Detect which cell encompasses the target text, then output its (X, Y) center coordinate. 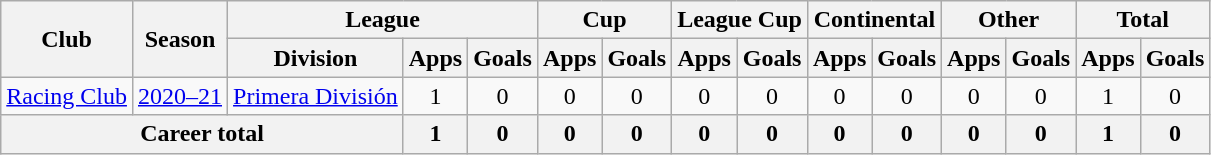
Cup (604, 20)
2020–21 (180, 96)
Division (316, 58)
Season (180, 39)
Primera División (316, 96)
Other (1009, 20)
Racing Club (67, 96)
League (383, 20)
Total (1143, 20)
League Cup (740, 20)
Continental (874, 20)
Club (67, 39)
Career total (202, 134)
